Output the [X, Y] coordinate of the center of the cell containing the given text.  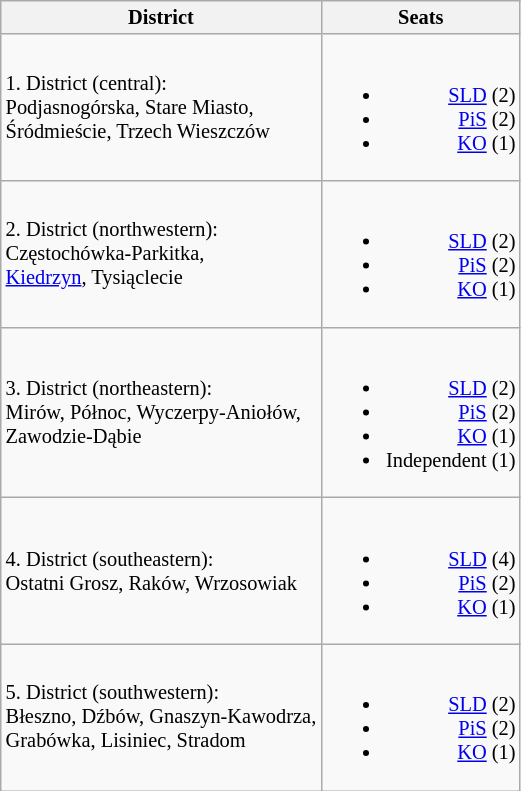
5. District (southwestern):Błeszno, Dźbów, Gnaszyn-Kawodrza,Grabówka, Lisiniec, Stradom [161, 717]
SLD (2) PiS (2) KO (1) Independent (1) [420, 412]
District [161, 17]
4. District (southeastern):Ostatni Grosz, Raków, Wrzosowiak [161, 570]
3. District (northeastern):Mirów, Północ, Wyczerpy-Aniołów,Zawodzie-Dąbie [161, 412]
2. District (northwestern):Częstochówka-Parkitka,Kiedrzyn, Tysiąclecie [161, 253]
SLD (4) PiS (2) KO (1) [420, 570]
1. District (central):Podjasnogórska, Stare Miasto,Śródmieście, Trzech Wieszczów [161, 107]
Seats [420, 17]
